From the cell containing the given text, extract its center point as [X, Y] coordinate. 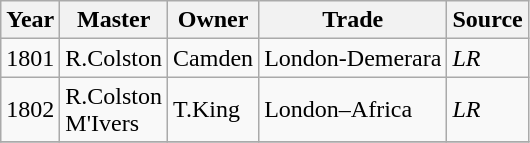
London-Demerara [353, 58]
Source [488, 20]
Trade [353, 20]
London–Africa [353, 110]
1802 [30, 110]
T.King [214, 110]
Master [114, 20]
Owner [214, 20]
R.ColstonM'Ivers [114, 110]
1801 [30, 58]
R.Colston [114, 58]
Camden [214, 58]
Year [30, 20]
